Pinpoint the cell where the given text exists, returning its (x, y) midpoint coordinate. 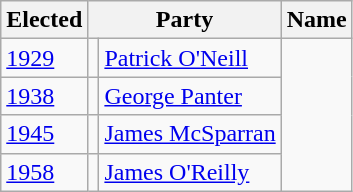
1958 (44, 172)
Patrick O'Neill (190, 58)
Elected (44, 20)
George Panter (190, 96)
1938 (44, 96)
James O'Reilly (190, 172)
1945 (44, 134)
Name (316, 20)
James McSparran (190, 134)
1929 (44, 58)
Party (184, 20)
